Detect which cell encompasses the target text, then output its [x, y] center coordinate. 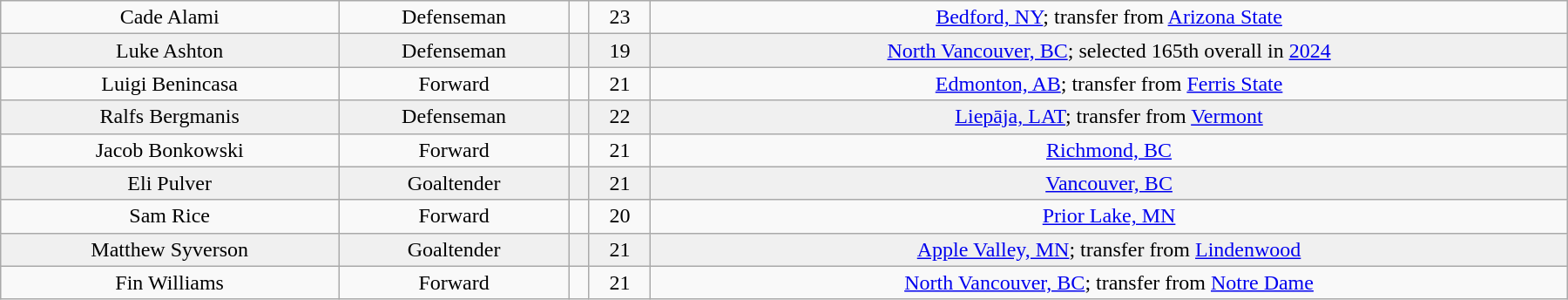
Jacob Bonkowski [170, 150]
Edmonton, AB; transfer from Ferris State [1109, 84]
23 [620, 17]
Sam Rice [170, 216]
22 [620, 117]
Bedford, NY; transfer from Arizona State [1109, 17]
20 [620, 216]
Eli Pulver [170, 183]
North Vancouver, BC; transfer from Notre Dame [1109, 283]
Luigi Benincasa [170, 84]
Richmond, BC [1109, 150]
Cade Alami [170, 17]
Ralfs Bergmanis [170, 117]
19 [620, 51]
Vancouver, BC [1109, 183]
Luke Ashton [170, 51]
Prior Lake, MN [1109, 216]
Liepāja, LAT; transfer from Vermont [1109, 117]
North Vancouver, BC; selected 165th overall in 2024 [1109, 51]
Fin Williams [170, 283]
Apple Valley, MN; transfer from Lindenwood [1109, 249]
Matthew Syverson [170, 249]
